Scan for the cell matching the given text and deliver its (x, y) coordinate at center. 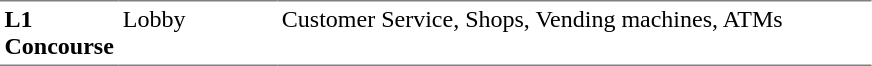
Lobby (198, 33)
Customer Service, Shops, Vending machines, ATMs (574, 33)
L1Concourse (59, 33)
